Search for the cell housing the specified text and yield its (x, y) center coordinate. 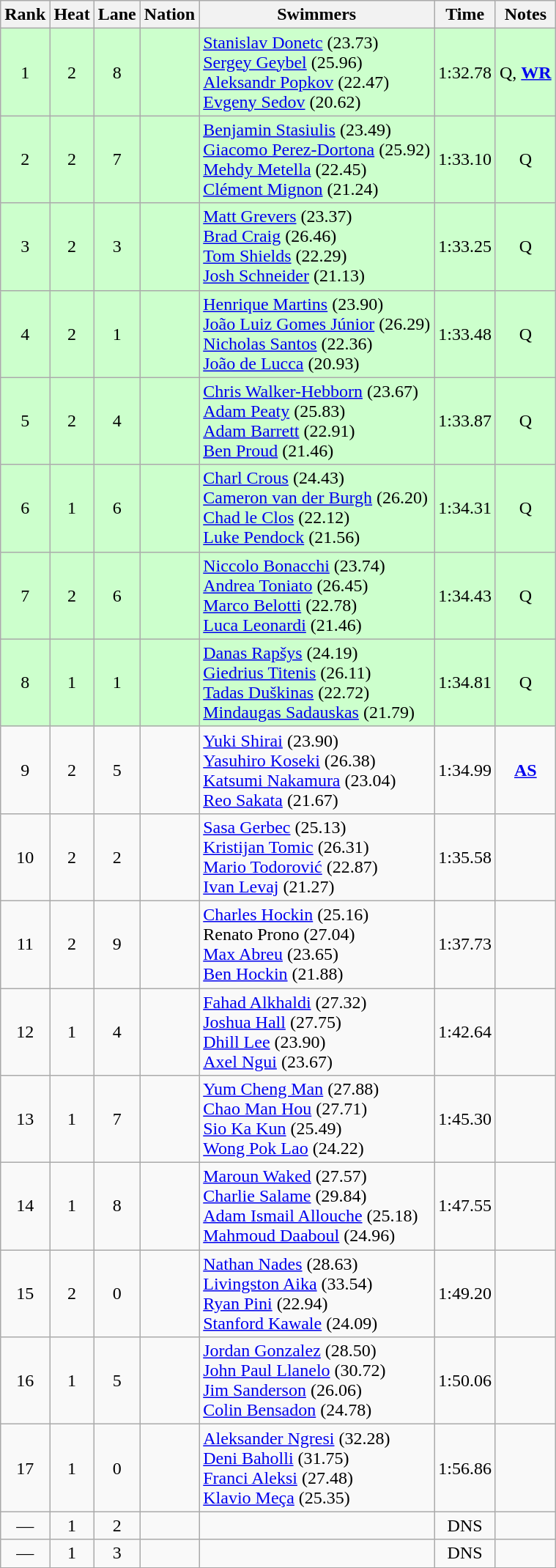
Henrique Martins (23.90)João Luiz Gomes Júnior (26.29)Nicholas Santos (22.36)João de Lucca (20.93) (316, 334)
16 (25, 1380)
1:32.78 (465, 72)
Jordan Gonzalez (28.50)John Paul Llanelo (30.72)Jim Sanderson (26.06)Colin Bensadon (24.78) (316, 1380)
1:34.81 (465, 683)
14 (25, 1206)
1:37.73 (465, 944)
Stanislav Donetc (23.73)Sergey Geybel (25.96)Aleksandr Popkov (22.47)Evgeny Sedov (20.62) (316, 72)
Matt Grevers (23.37)Brad Craig (26.46)Tom Shields (22.29)Josh Schneider (21.13) (316, 246)
1:56.86 (465, 1468)
1:34.31 (465, 509)
1:47.55 (465, 1206)
Lane (117, 15)
Sasa Gerbec (25.13)Kristijan Tomic (26.31)Mario Todorović (22.87)Ivan Levaj (21.27) (316, 857)
Heat (72, 15)
Aleksander Ngresi (32.28)Deni Baholli (31.75)Franci Aleksi (27.48)Klavio Meça (25.35) (316, 1468)
13 (25, 1120)
15 (25, 1294)
1:33.48 (465, 334)
Nathan Nades (28.63)Livingston Aika (33.54)Ryan Pini (22.94)Stanford Kawale (24.09) (316, 1294)
AS (525, 769)
Yum Cheng Man (27.88)Chao Man Hou (27.71)Sio Ka Kun (25.49)Wong Pok Lao (24.22) (316, 1120)
Danas Rapšys (24.19)Giedrius Titenis (26.11)Tadas Duškinas (22.72)Mindaugas Sadauskas (21.79) (316, 683)
1:35.58 (465, 857)
Rank (25, 15)
Nation (169, 15)
1:45.30 (465, 1120)
Niccolo Bonacchi (23.74)Andrea Toniato (26.45)Marco Belotti (22.78)Luca Leonardi (21.46) (316, 595)
1:33.87 (465, 421)
Notes (525, 15)
1:33.10 (465, 160)
Fahad Alkhaldi (27.32)Joshua Hall (27.75)Dhill Lee (23.90)Axel Ngui (23.67) (316, 1032)
Charl Crous (24.43)Cameron van der Burgh (26.20)Chad le Clos (22.12)Luke Pendock (21.56) (316, 509)
1:42.64 (465, 1032)
Yuki Shirai (23.90)Yasuhiro Koseki (26.38)Katsumi Nakamura (23.04)Reo Sakata (21.67) (316, 769)
10 (25, 857)
Q, WR (525, 72)
Time (465, 15)
Maroun Waked (27.57)Charlie Salame (29.84)Adam Ismail Allouche (25.18)Mahmoud Daaboul (24.96) (316, 1206)
1:49.20 (465, 1294)
Benjamin Stasiulis (23.49)Giacomo Perez-Dortona (25.92)Mehdy Metella (22.45)Clément Mignon (21.24) (316, 160)
17 (25, 1468)
11 (25, 944)
1:33.25 (465, 246)
Swimmers (316, 15)
1:34.43 (465, 595)
Charles Hockin (25.16)Renato Prono (27.04)Max Abreu (23.65)Ben Hockin (21.88) (316, 944)
1:50.06 (465, 1380)
12 (25, 1032)
1:34.99 (465, 769)
Chris Walker-Hebborn (23.67)Adam Peaty (25.83)Adam Barrett (22.91)Ben Proud (21.46) (316, 421)
